From the cell containing the given text, extract its center point as (X, Y) coordinate. 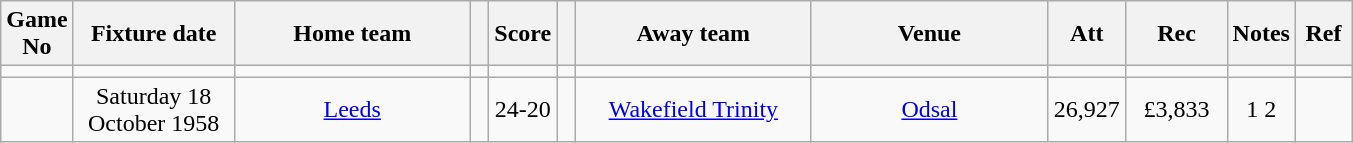
Wakefield Trinity (693, 110)
Ref (1323, 34)
24-20 (523, 110)
Att (1086, 34)
Away team (693, 34)
26,927 (1086, 110)
Venue (929, 34)
1 2 (1261, 110)
Game No (37, 34)
Score (523, 34)
Rec (1176, 34)
Home team (352, 34)
Saturday 18 October 1958 (154, 110)
Odsal (929, 110)
Leeds (352, 110)
Notes (1261, 34)
£3,833 (1176, 110)
Fixture date (154, 34)
